Pinpoint the cell where the given text exists, returning its [x, y] midpoint coordinate. 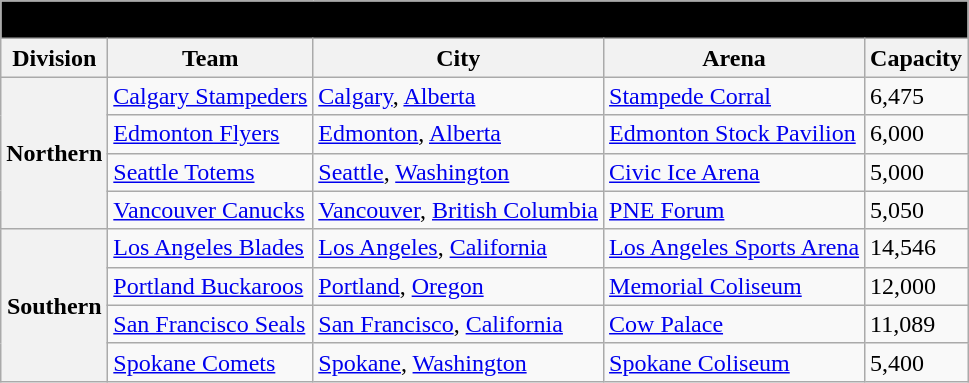
San Francisco Seals [210, 324]
Los Angeles Blades [210, 248]
Seattle, Washington [458, 172]
6,000 [916, 134]
Civic Ice Arena [734, 172]
Portland Buckaroos [210, 286]
Arena [734, 58]
Edmonton Flyers [210, 134]
Edmonton Stock Pavilion [734, 134]
Calgary Stampeders [210, 96]
Stampede Corral [734, 96]
Spokane, Washington [458, 362]
PNE Forum [734, 210]
Los Angeles, California [458, 248]
Seattle Totems [210, 172]
Memorial Coliseum [734, 286]
Spokane Coliseum [734, 362]
Capacity [916, 58]
Division [54, 58]
6,475 [916, 96]
Cow Palace [734, 324]
5,050 [916, 210]
1962–63 Western Hockey League [484, 20]
Los Angeles Sports Arena [734, 248]
Edmonton, Alberta [458, 134]
Northern [54, 153]
5,400 [916, 362]
San Francisco, California [458, 324]
Team [210, 58]
Vancouver, British Columbia [458, 210]
Southern [54, 305]
11,089 [916, 324]
Vancouver Canucks [210, 210]
Calgary, Alberta [458, 96]
Portland, Oregon [458, 286]
12,000 [916, 286]
14,546 [916, 248]
Spokane Comets [210, 362]
City [458, 58]
5,000 [916, 172]
